Return [x, y] of the center of cell containing provided text 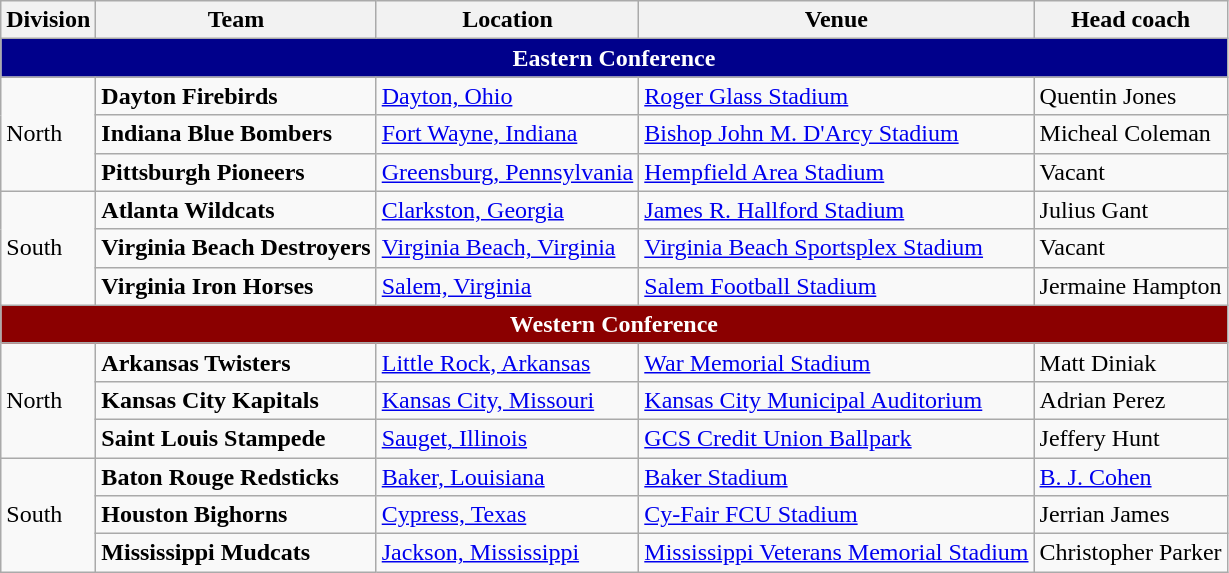
Jackson, Mississippi [508, 553]
Salem Football Stadium [836, 286]
Venue [836, 20]
Western Conference [614, 324]
Fort Wayne, Indiana [508, 134]
GCS Credit Union Ballpark [836, 438]
James R. Hallford Stadium [836, 210]
Kansas City Municipal Auditorium [836, 400]
Bishop John M. D'Arcy Stadium [836, 134]
Mississippi Mudcats [236, 553]
Greensburg, Pennsylvania [508, 172]
Virginia Beach Destroyers [236, 248]
Micheal Coleman [1130, 134]
Quentin Jones [1130, 96]
Head coach [1130, 20]
Christopher Parker [1130, 553]
Baker Stadium [836, 477]
Kansas City, Missouri [508, 400]
Mississippi Veterans Memorial Stadium [836, 553]
Matt Diniak [1130, 362]
Salem, Virginia [508, 286]
Division [48, 20]
B. J. Cohen [1130, 477]
Julius Gant [1130, 210]
Clarkston, Georgia [508, 210]
Jeffery Hunt [1130, 438]
Houston Bighorns [236, 515]
Arkansas Twisters [236, 362]
Atlanta Wildcats [236, 210]
Pittsburgh Pioneers [236, 172]
Jerrian James [1130, 515]
Location [508, 20]
Adrian Perez [1130, 400]
Virginia Beach Sportsplex Stadium [836, 248]
Cy-Fair FCU Stadium [836, 515]
Hempfield Area Stadium [836, 172]
Roger Glass Stadium [836, 96]
Indiana Blue Bombers [236, 134]
Virginia Beach, Virginia [508, 248]
Sauget, Illinois [508, 438]
Dayton Firebirds [236, 96]
War Memorial Stadium [836, 362]
Saint Louis Stampede [236, 438]
Team [236, 20]
Virginia Iron Horses [236, 286]
Baton Rouge Redsticks [236, 477]
Cypress, Texas [508, 515]
Baker, Louisiana [508, 477]
Eastern Conference [614, 58]
Little Rock, Arkansas [508, 362]
Jermaine Hampton [1130, 286]
Dayton, Ohio [508, 96]
Kansas City Kapitals [236, 400]
